Provide the (x, y) coordinate of the cell's center where the given text is located.  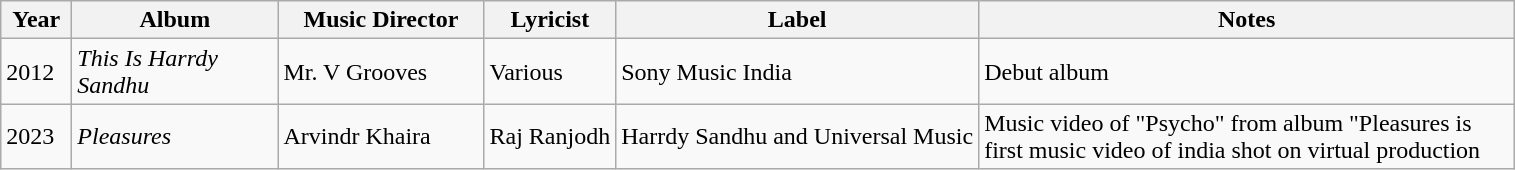
Arvindr Khaira (381, 136)
2012 (36, 72)
Various (550, 72)
Year (36, 20)
Lyricist (550, 20)
Label (798, 20)
Debut album (1247, 72)
Notes (1247, 20)
Pleasures (175, 136)
This Is Harrdy Sandhu (175, 72)
Mr. V Grooves (381, 72)
Album (175, 20)
Sony Music India (798, 72)
Music Director (381, 20)
Harrdy Sandhu and Universal Music (798, 136)
Music video of "Psycho" from album "Pleasures is first music video of india shot on virtual production (1247, 136)
Raj Ranjodh (550, 136)
2023 (36, 136)
